Find where the given text appears and provide that cell's center as [x, y] coordinate. 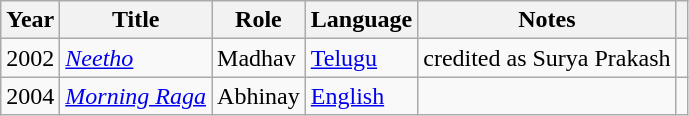
Role [259, 20]
Language [361, 20]
English [361, 96]
Neetho [136, 58]
2002 [30, 58]
2004 [30, 96]
Abhinay [259, 96]
Morning Raga [136, 96]
Madhav [259, 58]
Notes [547, 20]
Year [30, 20]
Telugu [361, 58]
credited as Surya Prakash [547, 58]
Title [136, 20]
